Capture the cell that displays the provided text and extract its (X, Y) central coordinate. 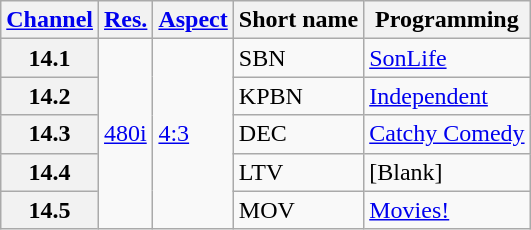
14.2 (50, 96)
14.3 (50, 134)
[Blank] (447, 172)
Aspect (193, 20)
14.5 (50, 210)
Independent (447, 96)
Short name (298, 20)
SBN (298, 58)
SonLife (447, 58)
LTV (298, 172)
14.1 (50, 58)
480i (126, 134)
Res. (126, 20)
14.4 (50, 172)
KPBN (298, 96)
DEC (298, 134)
Programming (447, 20)
4:3 (193, 134)
Movies! (447, 210)
Catchy Comedy (447, 134)
Channel (50, 20)
MOV (298, 210)
